Identify which cell holds the provided text, then report its (X, Y) central coordinate. 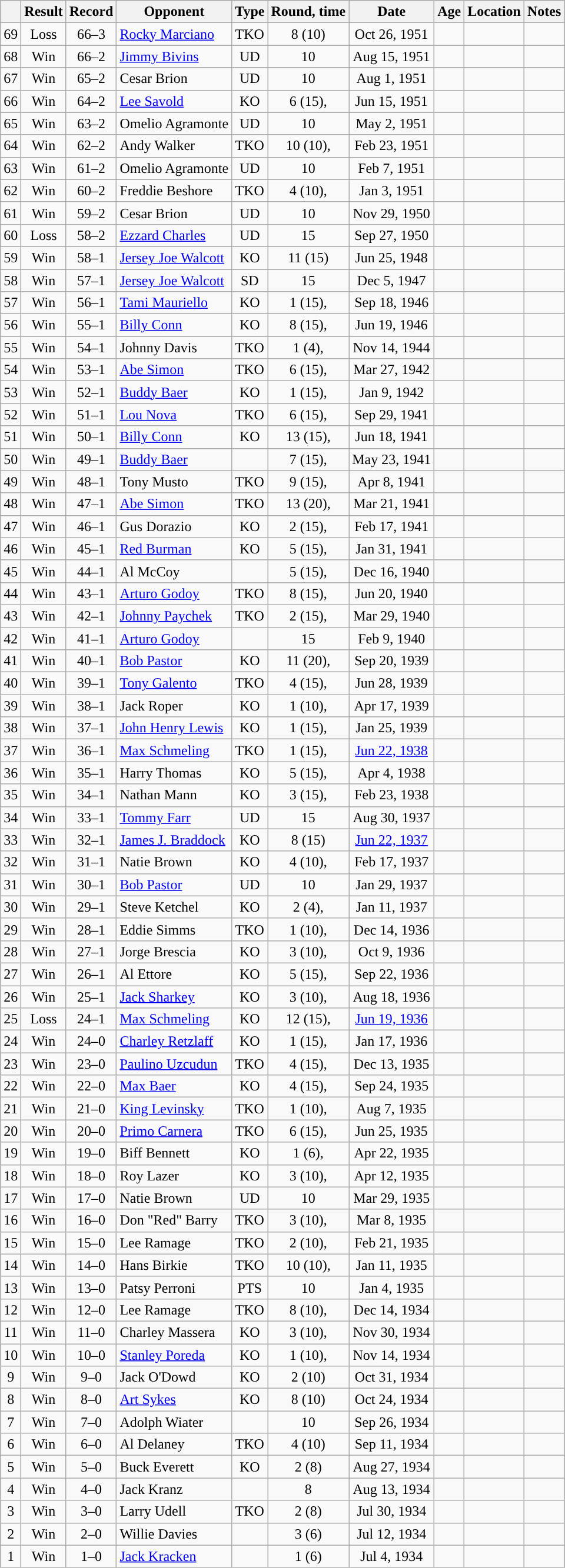
Charley Massera (174, 1332)
21–0 (91, 1109)
Andy Walker (174, 146)
30–1 (91, 885)
Sep 26, 1934 (392, 1422)
Sep 18, 1946 (392, 303)
6–0 (91, 1444)
SD (250, 281)
66–3 (91, 34)
Al McCoy (174, 571)
Jimmy Bivins (174, 56)
2 (10) (308, 1377)
Charley Retzlaff (174, 1042)
Sep 27, 1950 (392, 235)
24–1 (91, 1019)
Sep 29, 1941 (392, 415)
33–1 (91, 818)
7–0 (91, 1422)
Aug 13, 1934 (392, 1489)
Feb 23, 1938 (392, 795)
57 (11, 303)
Dec 14, 1936 (392, 929)
37 (11, 750)
53 (11, 392)
Jun 25, 1935 (392, 1131)
Apr 22, 1935 (392, 1153)
8–0 (91, 1400)
41 (11, 661)
38 (11, 728)
53–1 (91, 370)
Stanley Poreda (174, 1355)
Patsy Perroni (174, 1287)
1–0 (91, 1556)
Jun 25, 1948 (392, 258)
Feb 21, 1935 (392, 1243)
17–0 (91, 1198)
John Henry Lewis (174, 728)
Tony Galento (174, 683)
Dec 13, 1935 (392, 1064)
Red Burman (174, 549)
Roy Lazer (174, 1176)
4 (11, 1489)
Jan 31, 1941 (392, 549)
King Levinsky (174, 1109)
Oct 24, 1934 (392, 1400)
65 (11, 124)
35 (11, 795)
7 (11, 1422)
Tommy Farr (174, 818)
Jack Kracken (174, 1556)
Art Sykes (174, 1400)
48–1 (91, 482)
37–1 (91, 728)
64 (11, 146)
23 (11, 1064)
19 (11, 1153)
27–1 (91, 952)
1 (11, 1556)
26–1 (91, 974)
36–1 (91, 750)
24–0 (91, 1042)
55–1 (91, 325)
49 (11, 482)
11 (11, 1332)
Jun 15, 1951 (392, 101)
Dec 16, 1940 (392, 571)
55 (11, 348)
22 (11, 1086)
Feb 9, 1940 (392, 638)
50 (11, 459)
15–0 (91, 1243)
62–2 (91, 146)
11 (20), (308, 661)
64–2 (91, 101)
13 (15), (308, 437)
Lou Nova (174, 415)
Buck Everett (174, 1467)
41–1 (91, 638)
Jan 25, 1939 (392, 728)
1 (6) (308, 1556)
Feb 17, 1941 (392, 526)
Mar 27, 1942 (392, 370)
12 (15), (308, 1019)
Freddie Beshore (174, 191)
Apr 8, 1941 (392, 482)
33 (11, 840)
Type (250, 12)
Aug 1, 1951 (392, 79)
3 (11, 1512)
Paulino Uzcudun (174, 1064)
63–2 (91, 124)
Oct 31, 1934 (392, 1377)
Jan 17, 1936 (392, 1042)
29–1 (91, 907)
Aug 30, 1937 (392, 818)
58–1 (91, 258)
32–1 (91, 840)
21 (11, 1109)
Feb 23, 1951 (392, 146)
40–1 (91, 661)
Jan 11, 1937 (392, 907)
28–1 (91, 929)
24 (11, 1042)
Oct 9, 1936 (392, 952)
Record (91, 12)
59–2 (91, 213)
Willie Davies (174, 1534)
Harry Thomas (174, 773)
23–0 (91, 1064)
6 (11, 1444)
42–1 (91, 616)
26 (11, 997)
31 (11, 885)
12–0 (91, 1310)
13–0 (91, 1287)
Jun 28, 1939 (392, 683)
PTS (250, 1287)
Aug 18, 1936 (392, 997)
Jan 29, 1937 (392, 885)
63 (11, 168)
45 (11, 571)
69 (11, 34)
Jan 9, 1942 (392, 392)
Mar 29, 1940 (392, 616)
Jul 30, 1934 (392, 1512)
11 (15) (308, 258)
Apr 17, 1939 (392, 706)
Age (450, 12)
44 (11, 593)
4 (10) (308, 1444)
47–1 (91, 504)
James J. Braddock (174, 840)
Dec 5, 1947 (392, 281)
39 (11, 706)
Larry Udell (174, 1512)
Sep 20, 1939 (392, 661)
1 (6), (308, 1153)
50–1 (91, 437)
54 (11, 370)
8 (15) (308, 840)
9 (15), (308, 482)
Nov 14, 1934 (392, 1355)
Johnny Davis (174, 348)
17 (11, 1198)
2 (10), (308, 1243)
Jorge Brescia (174, 952)
Result (44, 12)
Apr 12, 1935 (392, 1176)
Jan 4, 1935 (392, 1287)
5–0 (91, 1467)
59 (11, 258)
Johnny Paychek (174, 616)
8 (10), (308, 1310)
Ezzard Charles (174, 235)
44–1 (91, 571)
48 (11, 504)
35–1 (91, 773)
60 (11, 235)
34–1 (91, 795)
Mar 8, 1935 (392, 1220)
20 (11, 1131)
28 (11, 952)
51–1 (91, 415)
11–0 (91, 1332)
Hans Birkie (174, 1265)
Eddie Simms (174, 929)
25 (11, 1019)
51 (11, 437)
Jun 18, 1941 (392, 437)
58 (11, 281)
46–1 (91, 526)
3 (15), (308, 795)
56 (11, 325)
Nov 14, 1944 (392, 348)
54–1 (91, 348)
58–2 (91, 235)
47 (11, 526)
Jul 12, 1934 (392, 1534)
Al Ettore (174, 974)
Aug 27, 1934 (392, 1467)
9 (11, 1377)
Dec 14, 1934 (392, 1310)
18 (11, 1176)
3–0 (91, 1512)
Opponent (174, 12)
Jun 19, 1946 (392, 325)
Jun 22, 1938 (392, 750)
20–0 (91, 1131)
Primo Carnera (174, 1131)
62 (11, 191)
10–0 (91, 1355)
Adolph Wiater (174, 1422)
Lee Savold (174, 101)
56–1 (91, 303)
52–1 (91, 392)
57–1 (91, 281)
Don "Red" Barry (174, 1220)
16 (11, 1220)
Jack O'Dowd (174, 1377)
29 (11, 929)
31–1 (91, 862)
22–0 (91, 1086)
4–0 (91, 1489)
39–1 (91, 683)
67 (11, 79)
Nov 30, 1934 (392, 1332)
Tami Mauriello (174, 303)
43 (11, 616)
43–1 (91, 593)
61 (11, 213)
34 (11, 818)
Jan 11, 1935 (392, 1265)
32 (11, 862)
18–0 (91, 1176)
Max Baer (174, 1086)
1 (4), (308, 348)
May 23, 1941 (392, 459)
Nov 29, 1950 (392, 213)
19–0 (91, 1153)
27 (11, 974)
14–0 (91, 1265)
60–2 (91, 191)
14 (11, 1265)
61–2 (91, 168)
66–2 (91, 56)
Steve Ketchel (174, 907)
Rocky Marciano (174, 34)
66 (11, 101)
68 (11, 56)
Jul 4, 1934 (392, 1556)
Mar 29, 1935 (392, 1198)
65–2 (91, 79)
36 (11, 773)
38–1 (91, 706)
Round, time (308, 12)
Mar 21, 1941 (392, 504)
Sep 24, 1935 (392, 1086)
Gus Dorazio (174, 526)
2 (11, 1534)
2–0 (91, 1534)
42 (11, 638)
13 (11, 1287)
Jack Kranz (174, 1489)
12 (11, 1310)
40 (11, 683)
49–1 (91, 459)
7 (15), (308, 459)
Tony Musto (174, 482)
Jack Sharkey (174, 997)
Jun 19, 1936 (392, 1019)
Nathan Mann (174, 795)
Jun 20, 1940 (392, 593)
25–1 (91, 997)
Aug 7, 1935 (392, 1109)
Feb 17, 1937 (392, 862)
May 2, 1951 (392, 124)
46 (11, 549)
Sep 11, 1934 (392, 1444)
Sep 22, 1936 (392, 974)
Location (494, 12)
Oct 26, 1951 (392, 34)
Aug 15, 1951 (392, 56)
45–1 (91, 549)
Notes (544, 12)
2 (4), (308, 907)
Jan 3, 1951 (392, 191)
Jack Roper (174, 706)
9–0 (91, 1377)
Al Delaney (174, 1444)
16–0 (91, 1220)
5 (11, 1467)
3 (6) (308, 1534)
52 (11, 415)
30 (11, 907)
Date (392, 12)
13 (20), (308, 504)
Apr 4, 1938 (392, 773)
Feb 7, 1951 (392, 168)
Jun 22, 1937 (392, 840)
Biff Bennett (174, 1153)
